Scan for the cell matching the given text and deliver its (x, y) coordinate at center. 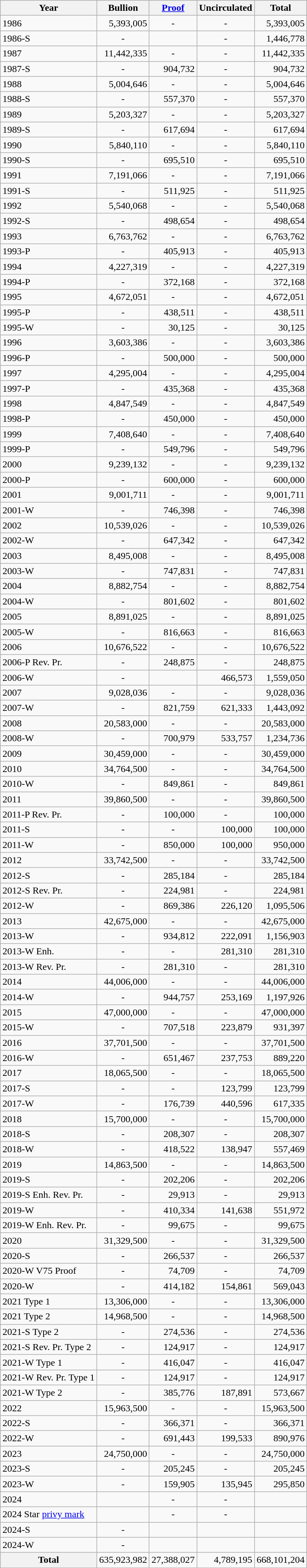
1,443,092 (281, 708)
2012-W (49, 906)
2021-S Rev. Pr. Type 2 (49, 1347)
2019-S (49, 1180)
2020 (49, 1241)
2024-S (49, 1530)
691,443 (173, 1438)
1995-W (49, 327)
2024-W (49, 1545)
1988-S (49, 99)
2000-P (49, 480)
533,757 (225, 738)
2021 Type 2 (49, 1317)
2000 (49, 465)
1987 (49, 54)
557,469 (281, 1149)
890,976 (281, 1438)
385,776 (173, 1392)
573,667 (281, 1392)
2015 (49, 1012)
1,095,506 (281, 906)
2005 (49, 616)
2014 (49, 982)
1998-P (49, 419)
2011-S (49, 830)
27,388,027 (173, 1560)
2020-W (49, 1286)
821,759 (173, 708)
1990-S (49, 160)
199,533 (225, 1438)
2013-W Enh. (49, 952)
2019-W Enh. Rev. Pr. (49, 1225)
651,467 (173, 1058)
295,850 (281, 1484)
2018-W (49, 1149)
159,905 (173, 1484)
Year (49, 8)
2010 (49, 769)
2012-S (49, 875)
2003-W (49, 571)
1,234,736 (281, 738)
2014-W (49, 997)
2006-P Rev. Pr. (49, 662)
2020-W V75 Proof (49, 1271)
2003 (49, 556)
2007 (49, 693)
2023 (49, 1454)
1994 (49, 267)
1,197,926 (281, 997)
1996 (49, 343)
1995 (49, 297)
2021-W Type 1 (49, 1362)
1997-P (49, 388)
1,446,778 (281, 38)
466,573 (225, 678)
2017 (49, 1073)
135,945 (225, 1484)
1990 (49, 145)
850,000 (173, 845)
2024 Star privy mark (49, 1514)
2004 (49, 586)
944,757 (173, 997)
2008 (49, 723)
2021 Type 1 (49, 1301)
1997 (49, 373)
2016-W (49, 1058)
2011-W (49, 845)
1995-P (49, 312)
569,043 (281, 1286)
2011 (49, 799)
934,812 (173, 936)
222,091 (225, 936)
2006-W (49, 678)
2021-W Rev. Pr. Type 1 (49, 1377)
Bullion (123, 8)
2004-W (49, 601)
1999-P (49, 449)
1989 (49, 114)
1994-P (49, 282)
187,891 (225, 1392)
1992-S (49, 221)
2012-S Rev. Pr. (49, 890)
418,522 (173, 1149)
889,220 (281, 1058)
950,000 (281, 845)
1986 (49, 23)
Uncirculated (225, 8)
2013-W (49, 936)
1998 (49, 403)
2023-W (49, 1484)
621,333 (225, 708)
2022-W (49, 1438)
2016 (49, 1043)
707,518 (173, 1027)
2001-W (49, 510)
2018 (49, 1119)
2001 (49, 495)
635,923,982 (123, 1560)
2007-W (49, 708)
141,638 (225, 1210)
617,335 (281, 1103)
Proof (173, 8)
138,947 (225, 1149)
2013-W Rev. Pr. (49, 967)
2021-W Type 2 (49, 1392)
700,979 (173, 738)
176,739 (173, 1103)
1987-S (49, 69)
2008-W (49, 738)
2006 (49, 647)
410,334 (173, 1210)
1989-S (49, 130)
2012 (49, 860)
4,789,195 (225, 1560)
253,169 (225, 997)
2002 (49, 525)
931,397 (281, 1027)
1993-P (49, 251)
1991-S (49, 191)
2020-S (49, 1256)
2019-W (49, 1210)
1,156,903 (281, 936)
2009 (49, 754)
551,972 (281, 1210)
414,182 (173, 1286)
2011-P Rev. Pr. (49, 814)
1992 (49, 206)
869,386 (173, 906)
2019-S Enh. Rev. Pr. (49, 1195)
2022 (49, 1408)
237,753 (225, 1058)
2017-S (49, 1088)
2022-S (49, 1423)
2013 (49, 921)
2005-W (49, 632)
154,861 (225, 1286)
2010-W (49, 784)
2018-S (49, 1134)
1988 (49, 84)
2002-W (49, 541)
668,101,204 (281, 1560)
1986-S (49, 38)
2017-W (49, 1103)
2021-S Type 2 (49, 1332)
1993 (49, 236)
226,120 (225, 906)
1999 (49, 434)
223,879 (225, 1027)
2019 (49, 1165)
2023-S (49, 1469)
1996-P (49, 358)
1,559,050 (281, 678)
2015-W (49, 1027)
1991 (49, 175)
440,596 (225, 1103)
2024 (49, 1499)
